Find where the given text appears and provide that cell's center as (X, Y) coordinate. 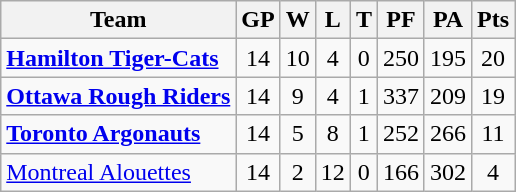
19 (494, 96)
Montreal Alouettes (118, 172)
Toronto Argonauts (118, 134)
337 (400, 96)
PA (448, 20)
252 (400, 134)
L (332, 20)
2 (298, 172)
250 (400, 58)
209 (448, 96)
Pts (494, 20)
Team (118, 20)
302 (448, 172)
9 (298, 96)
8 (332, 134)
Hamilton Tiger-Cats (118, 58)
195 (448, 58)
166 (400, 172)
11 (494, 134)
5 (298, 134)
Ottawa Rough Riders (118, 96)
T (364, 20)
20 (494, 58)
12 (332, 172)
GP (258, 20)
W (298, 20)
10 (298, 58)
266 (448, 134)
PF (400, 20)
